Scan for the cell matching the given text and deliver its [x, y] coordinate at center. 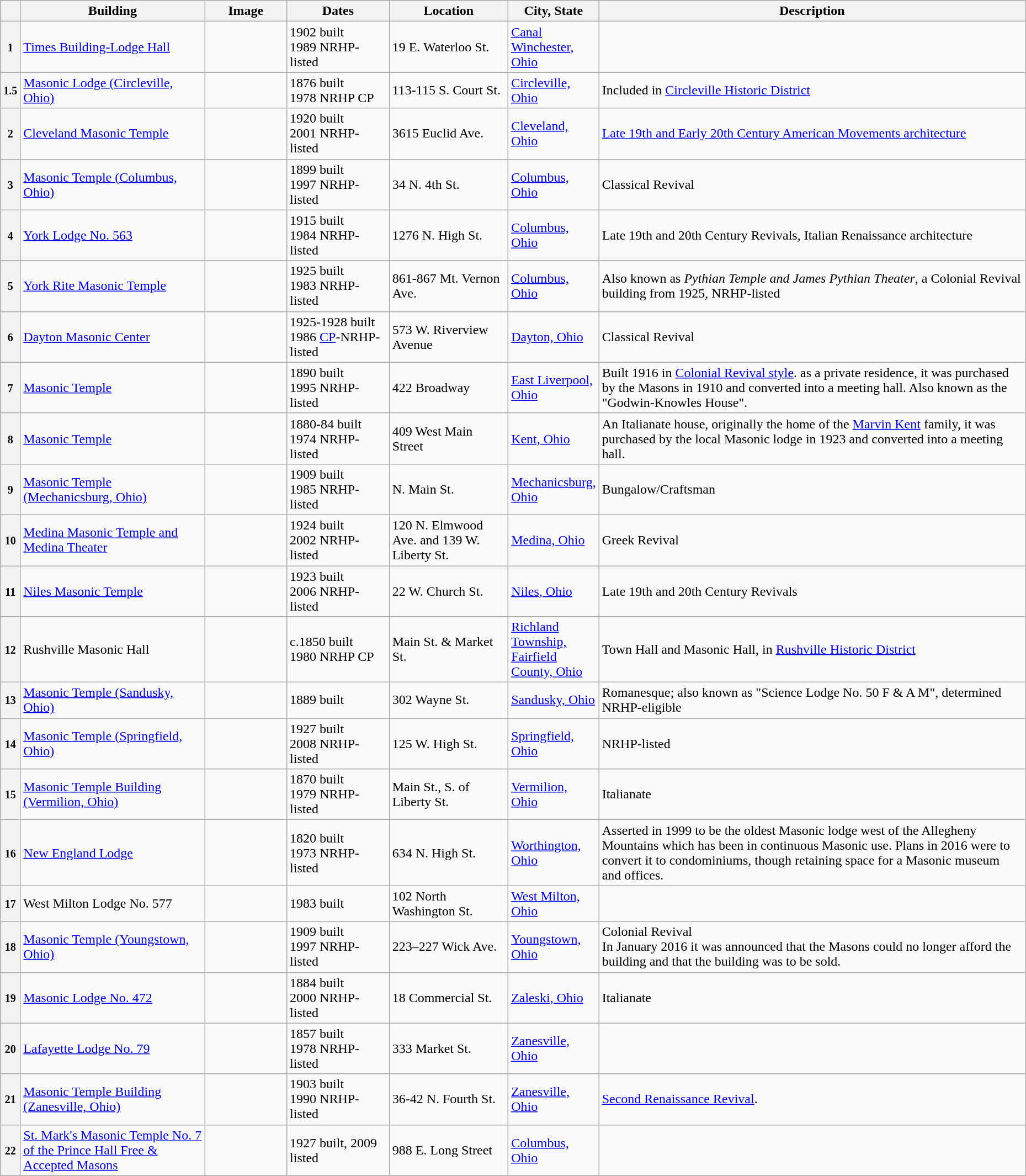
Also known as Pythian Temple and James Pythian Theater, a Colonial Revival building from 1925, NRHP-listed [812, 286]
Late 19th and 20th Century Revivals [812, 591]
1923 built2006 NRHP-listed [338, 591]
1.5 [10, 91]
19 E. Waterloo St. [448, 47]
Richland Township, Fairfield County, Ohio [554, 649]
c.1850 built1980 NRHP CP [338, 649]
Springfield, Ohio [554, 744]
21 [10, 1099]
1909 built1997 NRHP-listed [338, 947]
Late 19th and 20th Century Revivals, Italian Renaissance architecture [812, 235]
1902 built1989 NRHP-listed [338, 47]
10 [10, 540]
20 [10, 1048]
Image [246, 11]
18 [10, 947]
1924 built2002 NRHP-listed [338, 540]
988 E. Long Street [448, 1150]
Masonic Temple (Youngstown, Ohio) [113, 947]
Dayton, Ohio [554, 337]
16 [10, 852]
N. Main St. [448, 489]
223–227 Wick Ave. [448, 947]
1880-84 built1974 NRHP-listed [338, 438]
6 [10, 337]
125 W. High St. [448, 744]
Description [812, 11]
9 [10, 489]
1820 built1973 NRHP-listed [338, 852]
120 N. Elmwood Ave. and 139 W. Liberty St. [448, 540]
1857 built1978 NRHP-listed [338, 1048]
Masonic Temple Building (Zanesville, Ohio) [113, 1099]
409 West Main Street [448, 438]
573 W. Riverview Avenue [448, 337]
Masonic Temple (Springfield, Ohio) [113, 744]
Worthington, Ohio [554, 852]
302 Wayne St. [448, 700]
1925 built1983 NRHP-listed [338, 286]
Niles, Ohio [554, 591]
Cleveland Masonic Temple [113, 134]
634 N. High St. [448, 852]
11 [10, 591]
333 Market St. [448, 1048]
Times Building-Lodge Hall [113, 47]
4 [10, 235]
Masonic Temple (Sandusky, Ohio) [113, 700]
1915 built1984 NRHP-listed [338, 235]
Town Hall and Masonic Hall, in Rushville Historic District [812, 649]
22 W. Church St. [448, 591]
1927 built, 2009 listed [338, 1150]
18 Commercial St. [448, 998]
York Lodge No. 563 [113, 235]
Circleville, Ohio [554, 91]
Main St., S. of Liberty St. [448, 794]
1870 built1979 NRHP-listed [338, 794]
12 [10, 649]
13 [10, 700]
Sandusky, Ohio [554, 700]
Vermilion, Ohio [554, 794]
City, State [554, 11]
Masonic Temple (Mechanicsburg, Ohio) [113, 489]
3615 Euclid Ave. [448, 134]
19 [10, 998]
1899 built1997 NRHP-listed [338, 184]
Building [113, 11]
New England Lodge [113, 852]
1 [10, 47]
1890 built1995 NRHP-listed [338, 388]
Dates [338, 11]
York Rite Masonic Temple [113, 286]
1903 built1990 NRHP-listed [338, 1099]
102 North Washington St. [448, 903]
8 [10, 438]
Mechanicsburg, Ohio [554, 489]
17 [10, 903]
Lafayette Lodge No. 79 [113, 1048]
Zaleski, Ohio [554, 998]
Niles Masonic Temple [113, 591]
36-42 N. Fourth St. [448, 1099]
West Milton, Ohio [554, 903]
Kent, Ohio [554, 438]
Youngstown, Ohio [554, 947]
Bungalow/Craftsman [812, 489]
East Liverpool, Ohio [554, 388]
Main St. & Market St. [448, 649]
1925-1928 built1986 CP-NRHP-listed [338, 337]
Masonic Temple (Columbus, Ohio) [113, 184]
St. Mark's Masonic Temple No. 7 of the Prince Hall Free & Accepted Masons [113, 1150]
113-115 S. Court St. [448, 91]
1927 built2008 NRHP-listed [338, 744]
Colonial RevivalIn January 2016 it was announced that the Masons could no longer afford the building and that the building was to be sold. [812, 947]
1884 built2000 NRHP-listed [338, 998]
Late 19th and Early 20th Century American Movements architecture [812, 134]
14 [10, 744]
Location [448, 11]
861-867 Mt. Vernon Ave. [448, 286]
3 [10, 184]
Greek Revival [812, 540]
7 [10, 388]
Included in Circleville Historic District [812, 91]
422 Broadway [448, 388]
Medina Masonic Temple and Medina Theater [113, 540]
Masonic Temple Building (Vermilion, Ohio) [113, 794]
1983 built [338, 903]
Dayton Masonic Center [113, 337]
West Milton Lodge No. 577 [113, 903]
15 [10, 794]
1909 built1985 NRHP-listed [338, 489]
Second Renaissance Revival. [812, 1099]
1876 built1978 NRHP CP [338, 91]
22 [10, 1150]
1276 N. High St. [448, 235]
2 [10, 134]
Rushville Masonic Hall [113, 649]
1920 built2001 NRHP-listed [338, 134]
Masonic Lodge (Circleville, Ohio) [113, 91]
1889 built [338, 700]
Cleveland, Ohio [554, 134]
Medina, Ohio [554, 540]
NRHP-listed [812, 744]
Romanesque; also known as "Science Lodge No. 50 F & A M", determined NRHP-eligible [812, 700]
5 [10, 286]
Masonic Lodge No. 472 [113, 998]
34 N. 4th St. [448, 184]
Canal Winchester, Ohio [554, 47]
